Identify which cell holds the provided text, then report its (X, Y) central coordinate. 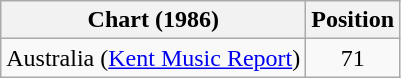
Position (353, 20)
71 (353, 58)
Chart (1986) (154, 20)
Australia (Kent Music Report) (154, 58)
